Scan for the cell matching the given text and deliver its [X, Y] coordinate at center. 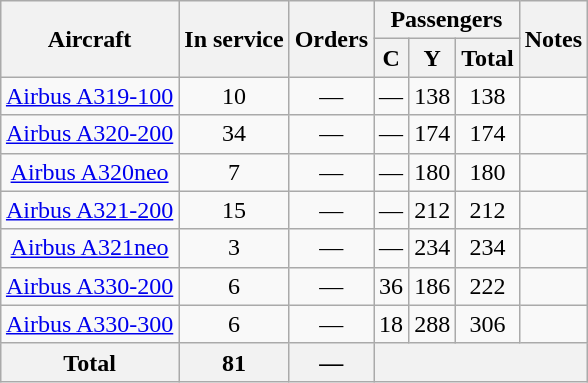
Airbus A321neo [89, 248]
Notes [553, 39]
Airbus A321-200 [89, 210]
Orders [331, 39]
222 [488, 286]
In service [234, 39]
81 [234, 362]
306 [488, 324]
3 [234, 248]
Aircraft [89, 39]
15 [234, 210]
Airbus A330-300 [89, 324]
Passengers [447, 20]
Airbus A330-200 [89, 286]
10 [234, 96]
288 [432, 324]
34 [234, 134]
Airbus A320neo [89, 172]
C [392, 58]
Airbus A320-200 [89, 134]
7 [234, 172]
Y [432, 58]
186 [432, 286]
Airbus A319-100 [89, 96]
36 [392, 286]
18 [392, 324]
